Return the [X, Y] coordinate for the center point of the cell that contains the specified text.  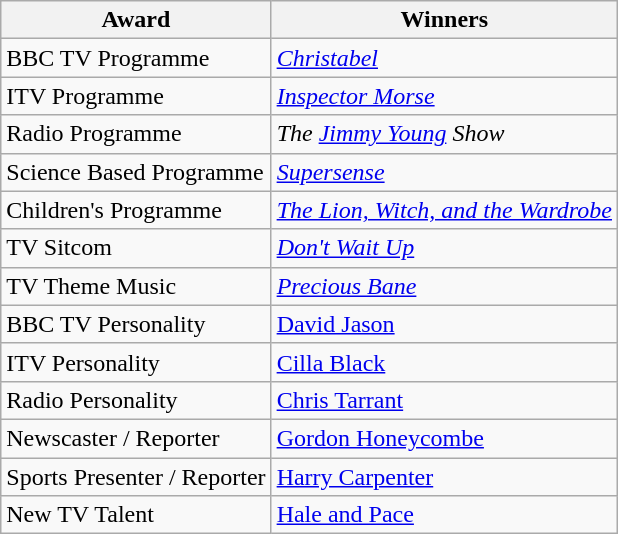
Children's Programme [136, 210]
Award [136, 20]
New TV Talent [136, 515]
Hale and Pace [444, 515]
Radio Programme [136, 134]
Cilla Black [444, 362]
Winners [444, 20]
TV Theme Music [136, 286]
ITV Programme [136, 96]
Harry Carpenter [444, 477]
Radio Personality [136, 400]
Supersense [444, 172]
Precious Bane [444, 286]
Newscaster / Reporter [136, 438]
BBC TV Programme [136, 58]
Don't Wait Up [444, 248]
Christabel [444, 58]
Inspector Morse [444, 96]
Gordon Honeycombe [444, 438]
BBC TV Personality [136, 324]
The Lion, Witch, and the Wardrobe [444, 210]
The Jimmy Young Show [444, 134]
TV Sitcom [136, 248]
Sports Presenter / Reporter [136, 477]
ITV Personality [136, 362]
Science Based Programme [136, 172]
Chris Tarrant [444, 400]
David Jason [444, 324]
